Output the [X, Y] coordinate of the center of the cell containing the given text.  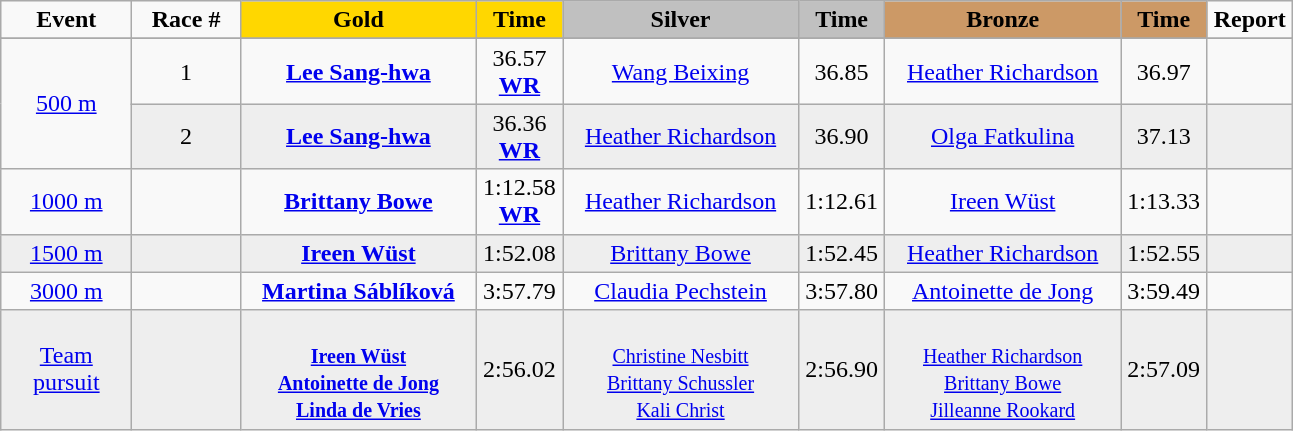
1500 m [66, 253]
2 [186, 136]
1:52.08 [519, 253]
Martina Sáblíková [358, 291]
Bronze [1003, 20]
1 [186, 72]
3:57.79 [519, 291]
1:52.45 [842, 253]
2:56.02 [519, 370]
Heather RichardsonBrittany BoweJilleanne Rookard [1003, 370]
Team pursuit [66, 370]
2:56.90 [842, 370]
Event [66, 20]
37.13 [1164, 136]
500 m [66, 104]
Race # [186, 20]
36.57WR [519, 72]
3000 m [66, 291]
Gold [358, 20]
36.90 [842, 136]
Antoinette de Jong [1003, 291]
Wang Beixing [680, 72]
1:12.61 [842, 202]
Silver [680, 20]
2:57.09 [1164, 370]
3:59.49 [1164, 291]
3:57.80 [842, 291]
1:12.58WR [519, 202]
1:52.55 [1164, 253]
Ireen WüstAntoinette de JongLinda de Vries [358, 370]
1000 m [66, 202]
1:13.33 [1164, 202]
Claudia Pechstein [680, 291]
Olga Fatkulina [1003, 136]
36.97 [1164, 72]
Report [1250, 20]
Christine NesbittBrittany SchusslerKali Christ [680, 370]
36.85 [842, 72]
36.36WR [519, 136]
